Locate the cell with the specified text and output its [X, Y] center coordinate. 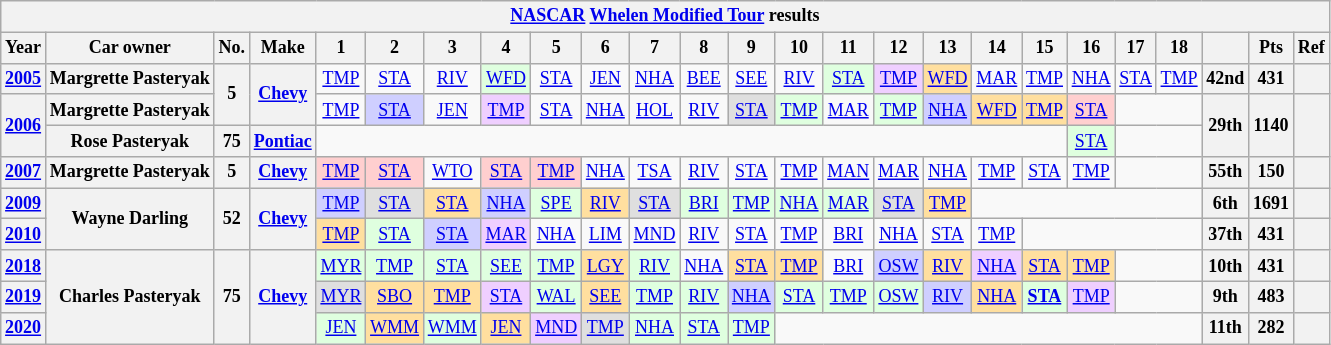
WAL [556, 296]
2018 [24, 266]
LIM [605, 234]
29th [1226, 125]
8 [704, 48]
Pontiac [282, 140]
52 [232, 219]
13 [948, 48]
7 [654, 48]
SBO [395, 296]
14 [997, 48]
2010 [24, 234]
42nd [1226, 78]
55th [1226, 172]
6 [605, 48]
10 [799, 48]
282 [1272, 328]
16 [1091, 48]
Make [282, 48]
10th [1226, 266]
15 [1045, 48]
11 [848, 48]
6th [1226, 204]
483 [1272, 296]
150 [1272, 172]
2020 [24, 328]
2 [395, 48]
37th [1226, 234]
3 [452, 48]
Pts [1272, 48]
4 [506, 48]
MAN [848, 172]
TSA [654, 172]
2006 [24, 125]
9 [752, 48]
Car owner [130, 48]
SPE [556, 204]
12 [899, 48]
Wayne Darling [130, 219]
2007 [24, 172]
HOL [654, 110]
2009 [24, 204]
Rose Pasteryak [130, 140]
Ref [1311, 48]
Charles Pasteryak [130, 297]
9th [1226, 296]
BEE [704, 78]
No. [232, 48]
1140 [1272, 125]
2019 [24, 296]
17 [1136, 48]
LGY [605, 266]
11th [1226, 328]
WTO [452, 172]
NASCAR Whelen Modified Tour results [665, 16]
1691 [1272, 204]
2005 [24, 78]
18 [1179, 48]
Year [24, 48]
1 [341, 48]
